Output the (x, y) coordinate of the center of the cell containing the given text.  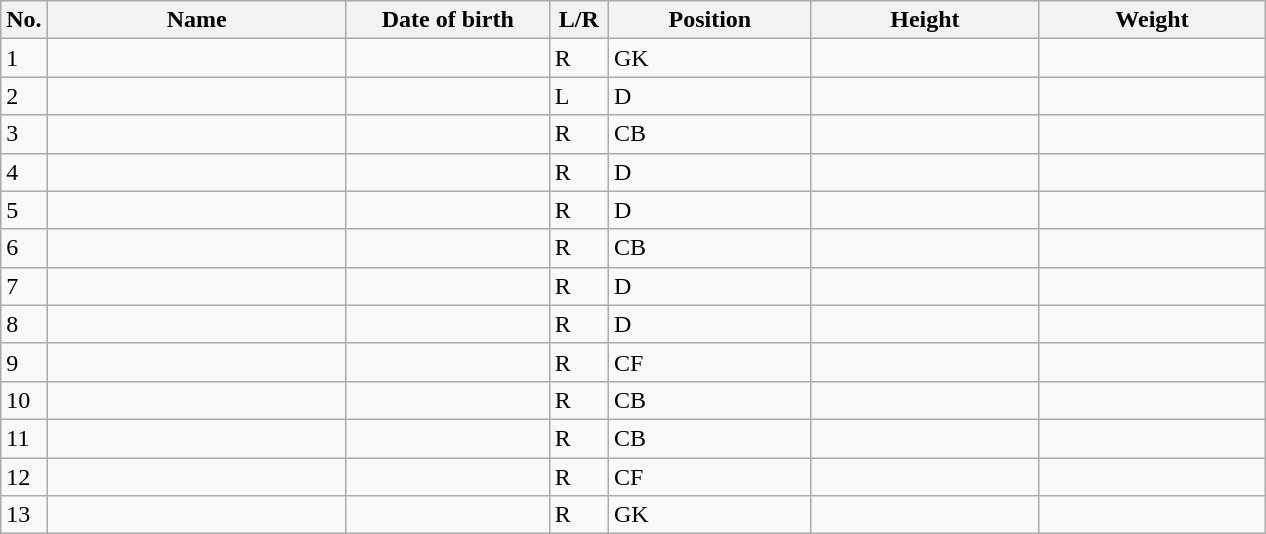
5 (24, 210)
1 (24, 58)
13 (24, 515)
Weight (1152, 20)
Height (924, 20)
Name (196, 20)
6 (24, 248)
2 (24, 96)
No. (24, 20)
4 (24, 172)
Date of birth (448, 20)
12 (24, 477)
10 (24, 400)
L/R (578, 20)
9 (24, 362)
11 (24, 438)
3 (24, 134)
8 (24, 324)
7 (24, 286)
Position (710, 20)
L (578, 96)
